Return [X, Y] of the center of cell containing provided text 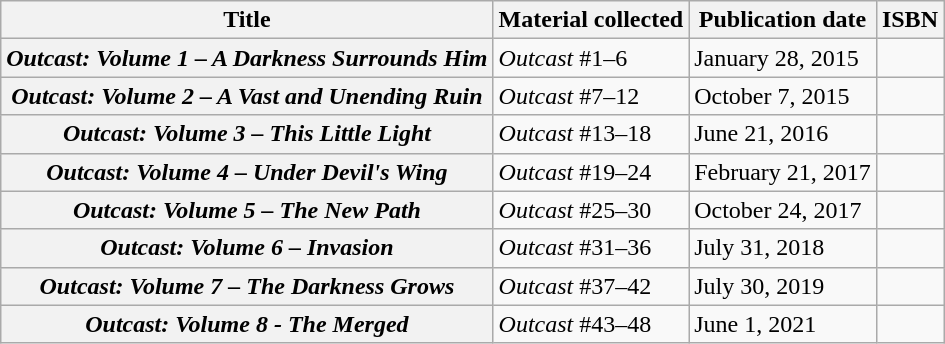
July 30, 2019 [783, 286]
July 31, 2018 [783, 248]
Outcast #1–6 [591, 58]
February 21, 2017 [783, 172]
Outcast #19–24 [591, 172]
Outcast: Volume 4 – Under Devil's Wing [247, 172]
Outcast #7–12 [591, 96]
Outcast: Volume 2 – A Vast and Unending Ruin [247, 96]
Title [247, 20]
June 1, 2021 [783, 324]
Outcast #13–18 [591, 134]
Outcast #31–36 [591, 248]
Outcast #25–30 [591, 210]
Material collected [591, 20]
Outcast: Volume 6 – Invasion [247, 248]
January 28, 2015 [783, 58]
Outcast: Volume 7 – The Darkness Grows [247, 286]
October 24, 2017 [783, 210]
Outcast #43–48 [591, 324]
June 21, 2016 [783, 134]
ISBN [910, 20]
Outcast #37–42 [591, 286]
Outcast: Volume 1 – A Darkness Surrounds Him [247, 58]
October 7, 2015 [783, 96]
Publication date [783, 20]
Outcast: Volume 8 - The Merged [247, 324]
Outcast: Volume 5 – The New Path [247, 210]
Outcast: Volume 3 – This Little Light [247, 134]
